Identify which cell holds the provided text, then report its (X, Y) central coordinate. 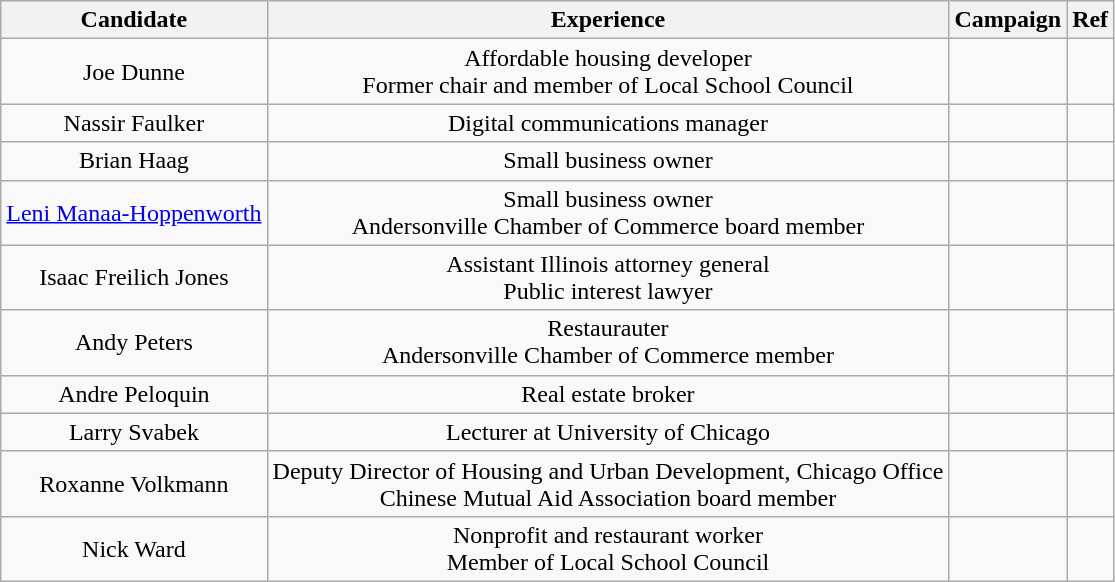
Nassir Faulker (134, 123)
Deputy Director of Housing and Urban Development, Chicago OfficeChinese Mutual Aid Association board member (608, 484)
Small business ownerAndersonville Chamber of Commerce board member (608, 212)
Isaac Freilich Jones (134, 278)
Campaign (1008, 20)
Nick Ward (134, 548)
RestaurauterAndersonville Chamber of Commerce member (608, 342)
Nonprofit and restaurant workerMember of Local School Council (608, 548)
Larry Svabek (134, 432)
Experience (608, 20)
Affordable housing developerFormer chair and member of Local School Council (608, 72)
Joe Dunne (134, 72)
Lecturer at University of Chicago (608, 432)
Andy Peters (134, 342)
Small business owner (608, 161)
Digital communications manager (608, 123)
Candidate (134, 20)
Ref (1090, 20)
Brian Haag (134, 161)
Andre Peloquin (134, 394)
Assistant Illinois attorney generalPublic interest lawyer (608, 278)
Leni Manaa-Hoppenworth (134, 212)
Roxanne Volkmann (134, 484)
Real estate broker (608, 394)
